Provide the (x, y) coordinate of the cell's center where the given text is located.  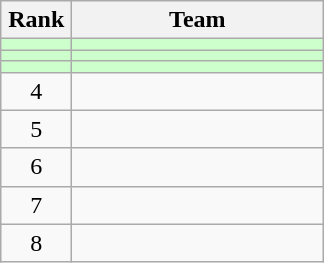
4 (36, 91)
8 (36, 243)
6 (36, 167)
Rank (36, 20)
Team (198, 20)
5 (36, 129)
7 (36, 205)
